From the cell containing the given text, extract its center point as [x, y] coordinate. 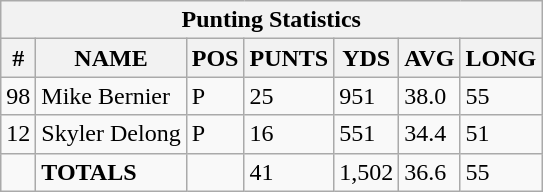
POS [215, 58]
1,502 [366, 172]
41 [289, 172]
25 [289, 96]
LONG [501, 58]
NAME [111, 58]
51 [501, 134]
551 [366, 134]
16 [289, 134]
PUNTS [289, 58]
951 [366, 96]
AVG [430, 58]
YDS [366, 58]
34.4 [430, 134]
12 [18, 134]
38.0 [430, 96]
TOTALS [111, 172]
# [18, 58]
36.6 [430, 172]
Punting Statistics [272, 20]
98 [18, 96]
Mike Bernier [111, 96]
Skyler Delong [111, 134]
